Identify which cell holds the provided text, then report its [x, y] central coordinate. 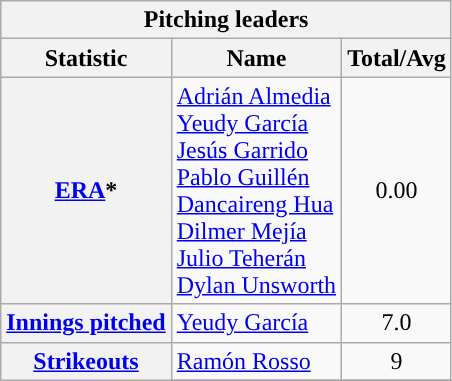
ERA* [86, 190]
Innings pitched [86, 323]
Adrián Almedia Yeudy García Jesús Garrido Pablo Guillén Dancaireng Hua Dilmer Mejía Julio Teherán Dylan Unsworth [256, 190]
Name [256, 58]
0.00 [397, 190]
Ramón Rosso [256, 361]
Total/Avg [397, 58]
9 [397, 361]
Yeudy García [256, 323]
7.0 [397, 323]
Statistic [86, 58]
Strikeouts [86, 361]
Pitching leaders [226, 20]
